Provide the (x, y) coordinate of the cell's center where the given text is located.  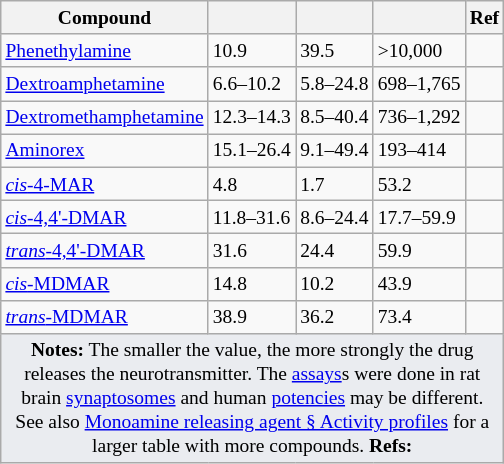
4.8 (252, 184)
38.9 (252, 316)
24.4 (335, 250)
39.5 (335, 50)
Ref (484, 18)
73.4 (419, 316)
8.5–40.4 (335, 118)
Compound (104, 18)
31.6 (252, 250)
5.8–24.8 (335, 84)
15.1–26.4 (252, 150)
trans-MDMAR (104, 316)
Dextroamphetamine (104, 84)
cis-4-MAR (104, 184)
193–414 (419, 150)
12.3–14.3 (252, 118)
1.7 (335, 184)
Phenethylamine (104, 50)
Dextromethamphetamine (104, 118)
10.9 (252, 50)
17.7–59.9 (419, 216)
36.2 (335, 316)
53.2 (419, 184)
698–1,765 (419, 84)
>10,000 (419, 50)
736–1,292 (419, 118)
43.9 (419, 284)
trans-4,4'-DMAR (104, 250)
9.1–49.4 (335, 150)
11.8–31.6 (252, 216)
8.6–24.4 (335, 216)
10.2 (335, 284)
Aminorex (104, 150)
14.8 (252, 284)
59.9 (419, 250)
cis-MDMAR (104, 284)
cis-4,4'-DMAR (104, 216)
6.6–10.2 (252, 84)
